Find where the given text appears and provide that cell's center as [x, y] coordinate. 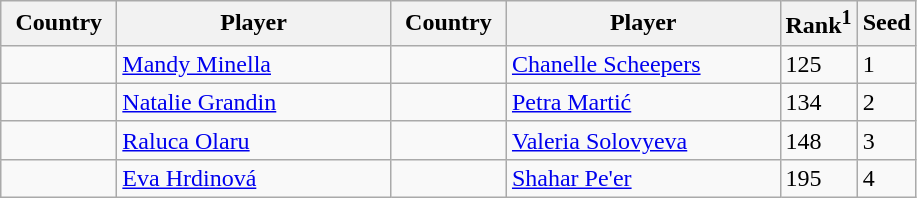
Shahar Pe'er [643, 178]
134 [818, 102]
Chanelle Scheepers [643, 64]
1 [886, 64]
3 [886, 140]
Mandy Minella [254, 64]
Eva Hrdinová [254, 178]
125 [818, 64]
148 [818, 140]
195 [818, 178]
4 [886, 178]
Valeria Solovyeva [643, 140]
Raluca Olaru [254, 140]
Petra Martić [643, 102]
Natalie Grandin [254, 102]
2 [886, 102]
Seed [886, 24]
Rank1 [818, 24]
